Determine the [X, Y] coordinate at the center of the cell enclosing the given text.  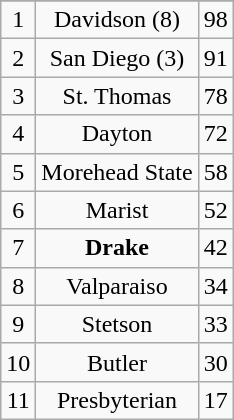
34 [216, 286]
Valparaiso [117, 286]
4 [18, 134]
Presbyterian [117, 400]
72 [216, 134]
42 [216, 248]
5 [18, 172]
33 [216, 324]
6 [18, 210]
Davidson (8) [117, 20]
3 [18, 96]
Stetson [117, 324]
Marist [117, 210]
98 [216, 20]
17 [216, 400]
30 [216, 362]
Butler [117, 362]
58 [216, 172]
Morehead State [117, 172]
San Diego (3) [117, 58]
10 [18, 362]
9 [18, 324]
1 [18, 20]
2 [18, 58]
Dayton [117, 134]
7 [18, 248]
91 [216, 58]
52 [216, 210]
11 [18, 400]
Drake [117, 248]
78 [216, 96]
St. Thomas [117, 96]
8 [18, 286]
